Return the (X, Y) coordinate for the center point of the cell that contains the specified text.  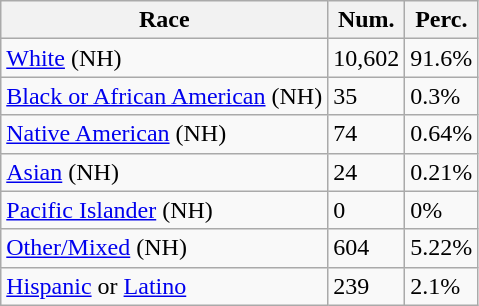
239 (366, 286)
Native American (NH) (164, 134)
Black or African American (NH) (164, 96)
2.1% (442, 286)
35 (366, 96)
White (NH) (164, 58)
91.6% (442, 58)
74 (366, 134)
Asian (NH) (164, 172)
Other/Mixed (NH) (164, 248)
0.21% (442, 172)
Hispanic or Latino (164, 286)
Race (164, 20)
Perc. (442, 20)
5.22% (442, 248)
0.64% (442, 134)
24 (366, 172)
Num. (366, 20)
0.3% (442, 96)
0 (366, 210)
Pacific Islander (NH) (164, 210)
0% (442, 210)
604 (366, 248)
10,602 (366, 58)
